Search for the cell housing the specified text and yield its [x, y] center coordinate. 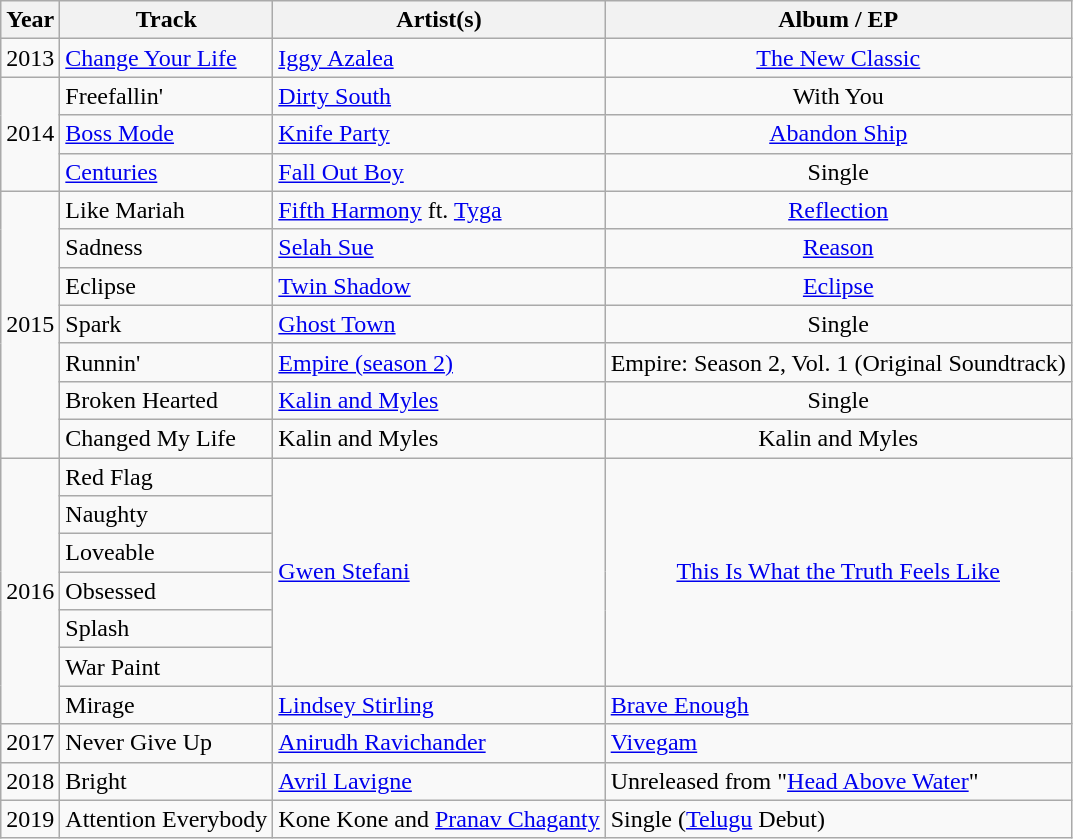
Sadness [166, 248]
Obsessed [166, 591]
Knife Party [439, 134]
Broken Hearted [166, 400]
Fifth Harmony ft. Tyga [439, 210]
Single (Telugu Debut) [838, 819]
Never Give Up [166, 743]
Freefallin' [166, 96]
2016 [30, 591]
2014 [30, 134]
Like Mariah [166, 210]
Red Flag [166, 477]
Attention Everybody [166, 819]
Track [166, 20]
Loveable [166, 553]
Ghost Town [439, 324]
Iggy Azalea [439, 58]
2013 [30, 58]
With You [838, 96]
Fall Out Boy [439, 172]
2018 [30, 781]
The New Classic [838, 58]
War Paint [166, 667]
Splash [166, 629]
Abandon Ship [838, 134]
Album / EP [838, 20]
Naughty [166, 515]
Vivegam [838, 743]
Reflection [838, 210]
Unreleased from "Head Above Water" [838, 781]
Year [30, 20]
Anirudh Ravichander [439, 743]
Boss Mode [166, 134]
Runnin' [166, 362]
Reason [838, 248]
Avril Lavigne [439, 781]
Selah Sue [439, 248]
This Is What the Truth Feels Like [838, 572]
Gwen Stefani [439, 572]
Kone Kone and Pranav Chaganty [439, 819]
Mirage [166, 705]
2017 [30, 743]
Bright [166, 781]
2019 [30, 819]
Change Your Life [166, 58]
Artist(s) [439, 20]
Lindsey Stirling [439, 705]
Dirty South [439, 96]
2015 [30, 324]
Changed My Life [166, 438]
Brave Enough [838, 705]
Empire: Season 2, Vol. 1 (Original Soundtrack) [838, 362]
Spark [166, 324]
Centuries [166, 172]
Empire (season 2) [439, 362]
Twin Shadow [439, 286]
